Locate the cell with the specified text and output its [x, y] center coordinate. 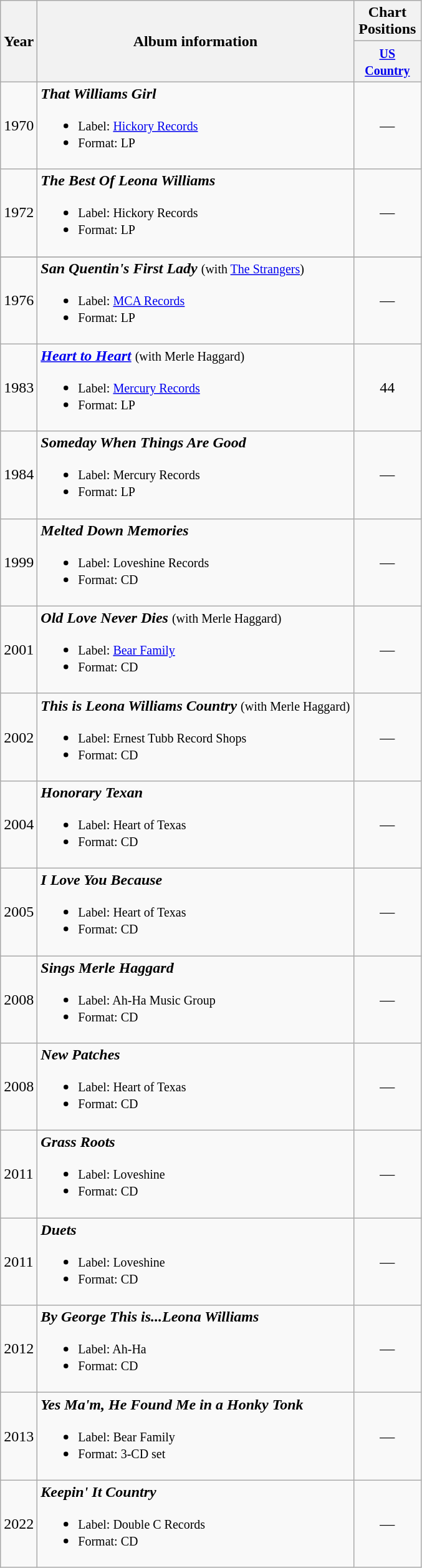
1999 [19, 562]
1972 [19, 213]
Album information [196, 41]
1970 [19, 125]
Someday When Things Are GoodLabel: Mercury RecordsFormat: LP [196, 475]
2002 [19, 737]
I Love You BecauseLabel: Heart of TexasFormat: CD [196, 912]
Yes Ma'm, He Found Me in a Honky TonkLabel: Bear FamilyFormat: 3-CD set [196, 1436]
2012 [19, 1349]
Heart to Heart (with Merle Haggard)Label: Mercury RecordsFormat: LP [196, 387]
1984 [19, 475]
Year [19, 41]
That Williams GirlLabel: Hickory RecordsFormat: LP [196, 125]
44 [388, 387]
Sings Merle HaggardLabel: Ah-Ha Music GroupFormat: CD [196, 1000]
2004 [19, 824]
This is Leona Williams Country (with Merle Haggard)Label: Ernest Tubb Record ShopsFormat: CD [196, 737]
DuetsLabel: LoveshineFormat: CD [196, 1262]
1976 [19, 300]
Old Love Never Dies (with Merle Haggard)Label: Bear FamilyFormat: CD [196, 650]
Chart Positions [388, 21]
2001 [19, 650]
2013 [19, 1436]
The Best Of Leona WilliamsLabel: Hickory RecordsFormat: LP [196, 213]
San Quentin's First Lady (with The Strangers)Label: MCA RecordsFormat: LP [196, 300]
Grass RootsLabel: LoveshineFormat: CD [196, 1174]
1983 [19, 387]
Melted Down MemoriesLabel: Loveshine RecordsFormat: CD [196, 562]
By George This is...Leona WilliamsLabel: Ah-HaFormat: CD [196, 1349]
2022 [19, 1524]
Keepin' It Country Label: Double C RecordsFormat: CD [196, 1524]
2005 [19, 912]
US Country [388, 61]
Honorary TexanLabel: Heart of TexasFormat: CD [196, 824]
New PatchesLabel: Heart of TexasFormat: CD [196, 1087]
